Identify which cell holds the provided text, then report its (X, Y) central coordinate. 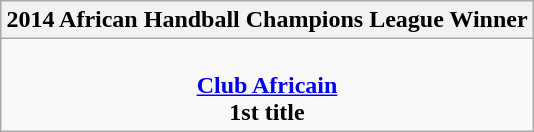
Club Africain1st title (267, 85)
2014 African Handball Champions League Winner (267, 20)
